Find where the given text appears and provide that cell's center as (x, y) coordinate. 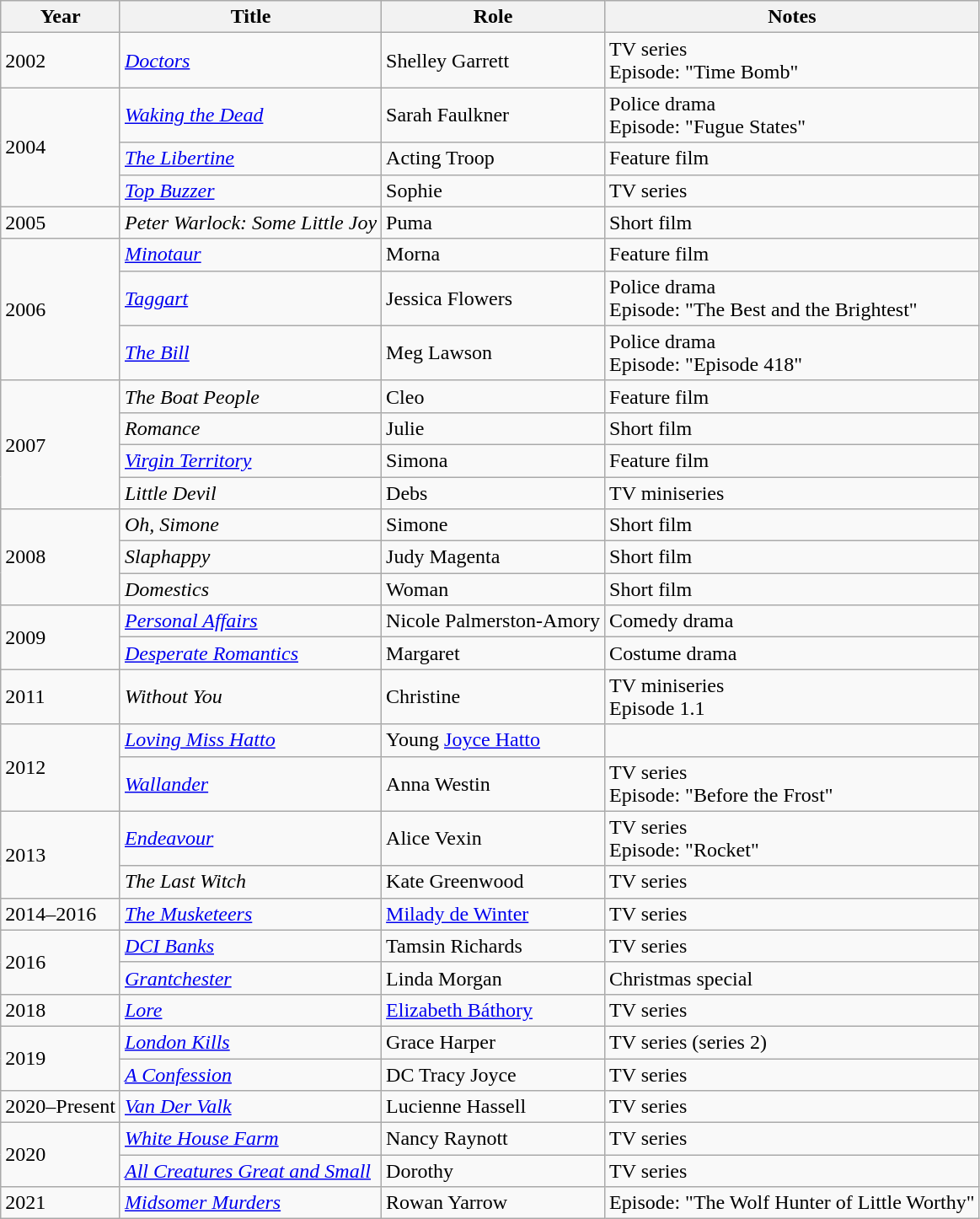
Rowan Yarrow (494, 1203)
2014–2016 (61, 914)
2021 (61, 1203)
Young Joyce Hatto (494, 740)
2005 (61, 223)
Lucienne Hassell (494, 1107)
Tamsin Richards (494, 946)
Simona (494, 460)
Puma (494, 223)
Police dramaEpisode: "Fugue States" (792, 115)
Debs (494, 493)
Minotaur (250, 255)
Role (494, 17)
Jessica Flowers (494, 298)
Milady de Winter (494, 914)
Top Buzzer (250, 191)
Taggart (250, 298)
The Musketeers (250, 914)
Year (61, 17)
Kate Greenwood (494, 882)
Notes (792, 17)
Midsomer Murders (250, 1203)
Cleo (494, 396)
2004 (61, 147)
Police dramaEpisode: "The Best and the Brightest" (792, 298)
Without You (250, 696)
2018 (61, 1010)
TV miniseriesEpisode 1.1 (792, 696)
Little Devil (250, 493)
2020–Present (61, 1107)
A Confession (250, 1075)
Grantchester (250, 978)
Doctors (250, 61)
2008 (61, 557)
2016 (61, 962)
Grace Harper (494, 1042)
TV seriesEpisode: "Rocket" (792, 838)
Sophie (494, 191)
Margaret (494, 653)
TV seriesEpisode: "Before the Frost" (792, 784)
Dorothy (494, 1171)
Morna (494, 255)
Domestics (250, 589)
White House Farm (250, 1139)
Shelley Garrett (494, 61)
Loving Miss Hatto (250, 740)
TV series (series 2) (792, 1042)
The Boat People (250, 396)
The Libertine (250, 158)
All Creatures Great and Small (250, 1171)
Christmas special (792, 978)
Wallander (250, 784)
Costume drama (792, 653)
Police dramaEpisode: "Episode 418" (792, 352)
Episode: "The Wolf Hunter of Little Worthy" (792, 1203)
Lore (250, 1010)
Sarah Faulkner (494, 115)
TV miniseries (792, 493)
TV seriesEpisode: "Time Bomb" (792, 61)
2009 (61, 637)
Personal Affairs (250, 621)
Peter Warlock: Some Little Joy (250, 223)
Title (250, 17)
Waking the Dead (250, 115)
The Bill (250, 352)
Acting Troop (494, 158)
Alice Vexin (494, 838)
Van Der Valk (250, 1107)
Linda Morgan (494, 978)
Desperate Romantics (250, 653)
Slaphappy (250, 557)
Romance (250, 428)
DC Tracy Joyce (494, 1075)
2020 (61, 1155)
Christine (494, 696)
Woman (494, 589)
London Kills (250, 1042)
2019 (61, 1058)
2012 (61, 767)
Meg Lawson (494, 352)
Julie (494, 428)
Comedy drama (792, 621)
Oh, Simone (250, 525)
2002 (61, 61)
Judy Magenta (494, 557)
Simone (494, 525)
2013 (61, 855)
2007 (61, 444)
Elizabeth Báthory (494, 1010)
Nicole Palmerston-Amory (494, 621)
2011 (61, 696)
Nancy Raynott (494, 1139)
DCI Banks (250, 946)
Virgin Territory (250, 460)
2006 (61, 309)
Endeavour (250, 838)
Anna Westin (494, 784)
The Last Witch (250, 882)
